Provide the (x, y) coordinate of the cell's center where the given text is located.  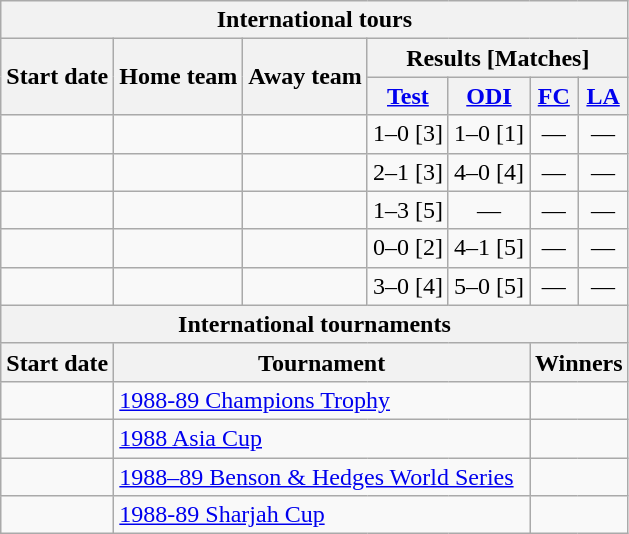
2–1 [3] (408, 172)
International tournaments (314, 324)
4–0 [4] (488, 172)
1988 Asia Cup (322, 438)
LA (603, 96)
1988–89 Benson & Hedges World Series (322, 477)
1988-89 Sharjah Cup (322, 515)
1988-89 Champions Trophy (322, 400)
1–0 [1] (488, 134)
1–3 [5] (408, 210)
International tours (314, 20)
3–0 [4] (408, 286)
1–0 [3] (408, 134)
5–0 [5] (488, 286)
ODI (488, 96)
Results [Matches] (498, 58)
Winners (580, 362)
Home team (178, 77)
4–1 [5] (488, 248)
0–0 [2] (408, 248)
Tournament (322, 362)
Test (408, 96)
FC (554, 96)
Away team (306, 77)
